Locate the cell with the specified text and output its (x, y) center coordinate. 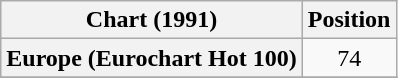
Chart (1991) (152, 20)
Europe (Eurochart Hot 100) (152, 58)
Position (349, 20)
74 (349, 58)
